Capture the cell that displays the provided text and extract its [x, y] central coordinate. 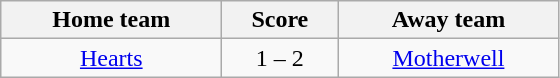
Home team [112, 20]
Hearts [112, 58]
Motherwell [448, 58]
Score [280, 20]
Away team [448, 20]
1 – 2 [280, 58]
